For the text-containing cell, return its midpoint in [X, Y] coordinate format. 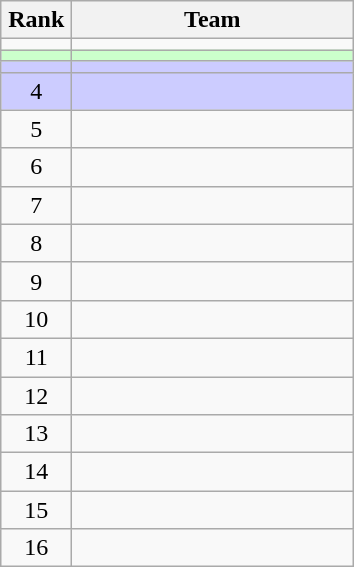
16 [36, 548]
11 [36, 357]
5 [36, 129]
13 [36, 434]
Rank [36, 20]
14 [36, 472]
4 [36, 91]
15 [36, 510]
10 [36, 319]
9 [36, 281]
6 [36, 167]
8 [36, 243]
7 [36, 205]
12 [36, 395]
Team [212, 20]
